For the text-containing cell, return its midpoint in (X, Y) coordinate format. 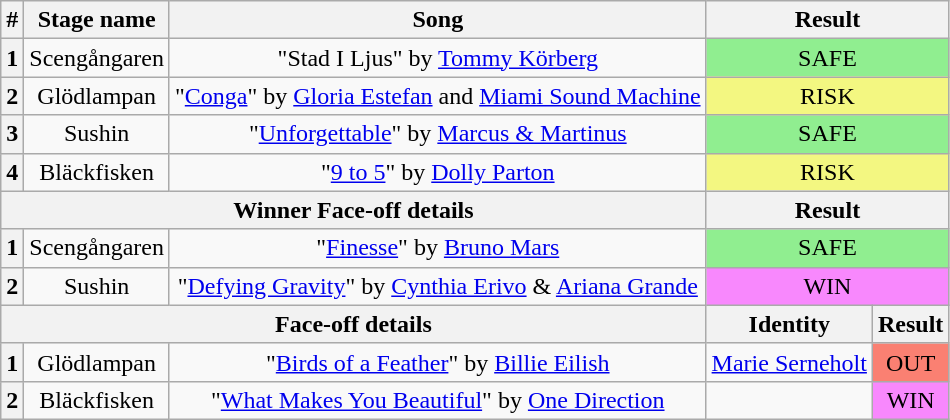
# (12, 20)
4 (12, 172)
OUT (910, 362)
"Birds of a Feather" by Billie Eilish (438, 362)
Winner Face-off details (354, 210)
"Stad I Ljus" by Tommy Körberg (438, 58)
"Conga" by Gloria Estefan and Miami Sound Machine (438, 96)
"What Makes You Beautiful" by One Direction (438, 400)
Song (438, 20)
Face-off details (354, 324)
3 (12, 134)
Marie Serneholt (789, 362)
"Unforgettable" by Marcus & Martinus (438, 134)
Identity (789, 324)
"Defying Gravity" by Cynthia Erivo & Ariana Grande (438, 286)
"Finesse" by Bruno Mars (438, 248)
Stage name (97, 20)
"9 to 5" by Dolly Parton (438, 172)
